For the text-containing cell, return its midpoint in (X, Y) coordinate format. 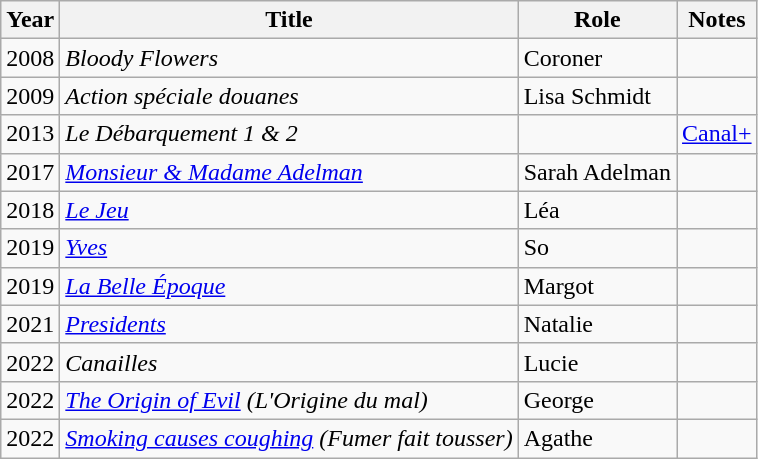
2018 (30, 210)
Presidents (289, 324)
Sarah Adelman (597, 172)
Coroner (597, 58)
Le Débarquement 1 & 2 (289, 134)
Yves (289, 248)
Role (597, 20)
2009 (30, 96)
Lisa Schmidt (597, 96)
Monsieur & Madame Adelman (289, 172)
Notes (718, 20)
Bloody Flowers (289, 58)
Title (289, 20)
Léa (597, 210)
Year (30, 20)
The Origin of Evil (L'Origine du mal) (289, 400)
Le Jeu (289, 210)
Agathe (597, 438)
Smoking causes coughing (Fumer fait tousser) (289, 438)
2021 (30, 324)
George (597, 400)
2008 (30, 58)
Canailles (289, 362)
La Belle Époque (289, 286)
Natalie (597, 324)
So (597, 248)
Action spéciale douanes (289, 96)
Canal+ (718, 134)
Margot (597, 286)
2013 (30, 134)
Lucie (597, 362)
2017 (30, 172)
